Return (x, y) of the center of cell containing provided text 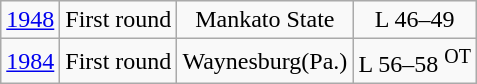
1984 (30, 62)
L 56–58 OT (415, 62)
L 46–49 (415, 20)
Waynesburg(Pa.) (265, 62)
Mankato State (265, 20)
1948 (30, 20)
